For the text-containing cell, return its midpoint in (x, y) coordinate format. 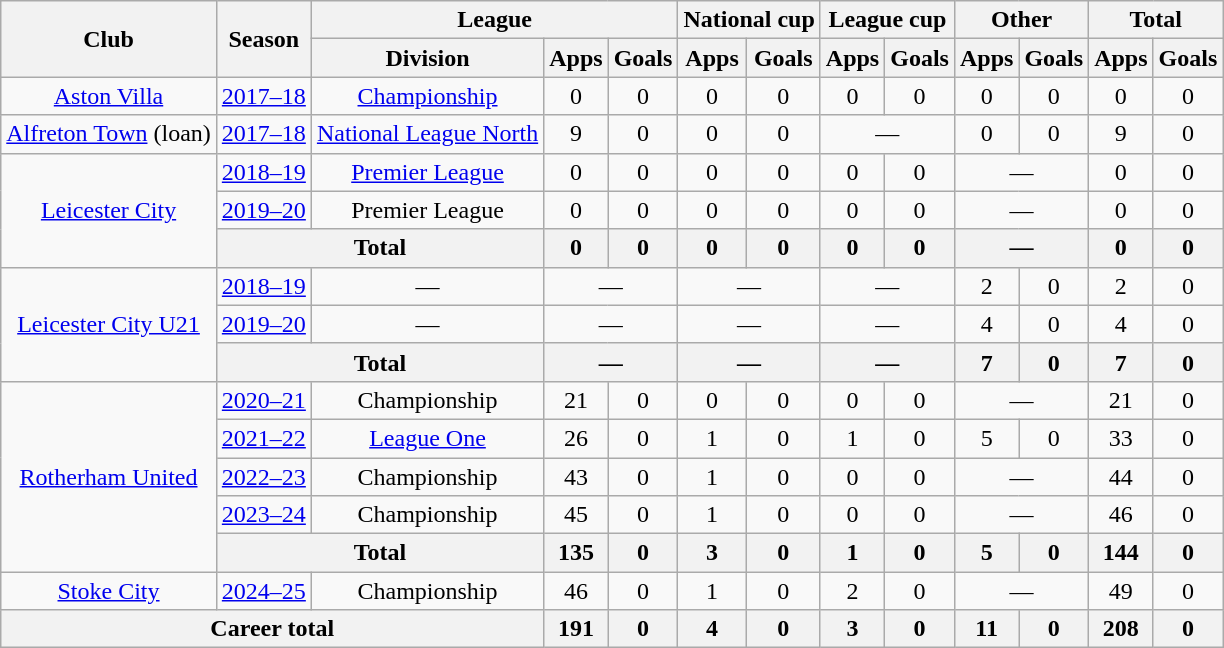
2023–24 (264, 515)
44 (1121, 477)
144 (1121, 553)
League (494, 20)
2020–21 (264, 400)
National cup (749, 20)
Alfreton Town (loan) (109, 134)
Division (427, 58)
Club (109, 39)
43 (576, 477)
Rotherham United (109, 476)
208 (1121, 629)
45 (576, 515)
League cup (887, 20)
Leicester City (109, 210)
Stoke City (109, 591)
191 (576, 629)
135 (576, 553)
Career total (272, 629)
2021–22 (264, 438)
Season (264, 39)
26 (576, 438)
Other (1021, 20)
Leicester City U21 (109, 324)
League One (427, 438)
2024–25 (264, 591)
49 (1121, 591)
11 (986, 629)
2022–23 (264, 477)
National League North (427, 134)
Aston Villa (109, 96)
33 (1121, 438)
